Provide the [X, Y] coordinate of the cell's center where the given text is located.  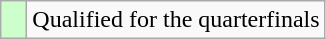
Qualified for the quarterfinals [176, 20]
